Identify which cell holds the provided text, then report its [X, Y] central coordinate. 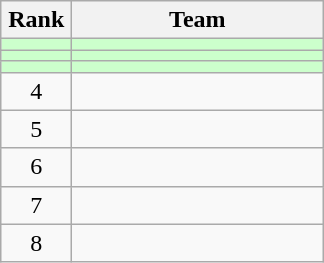
Rank [36, 20]
5 [36, 129]
6 [36, 167]
4 [36, 91]
Team [198, 20]
8 [36, 243]
7 [36, 205]
